Identify which cell holds the provided text, then report its (X, Y) central coordinate. 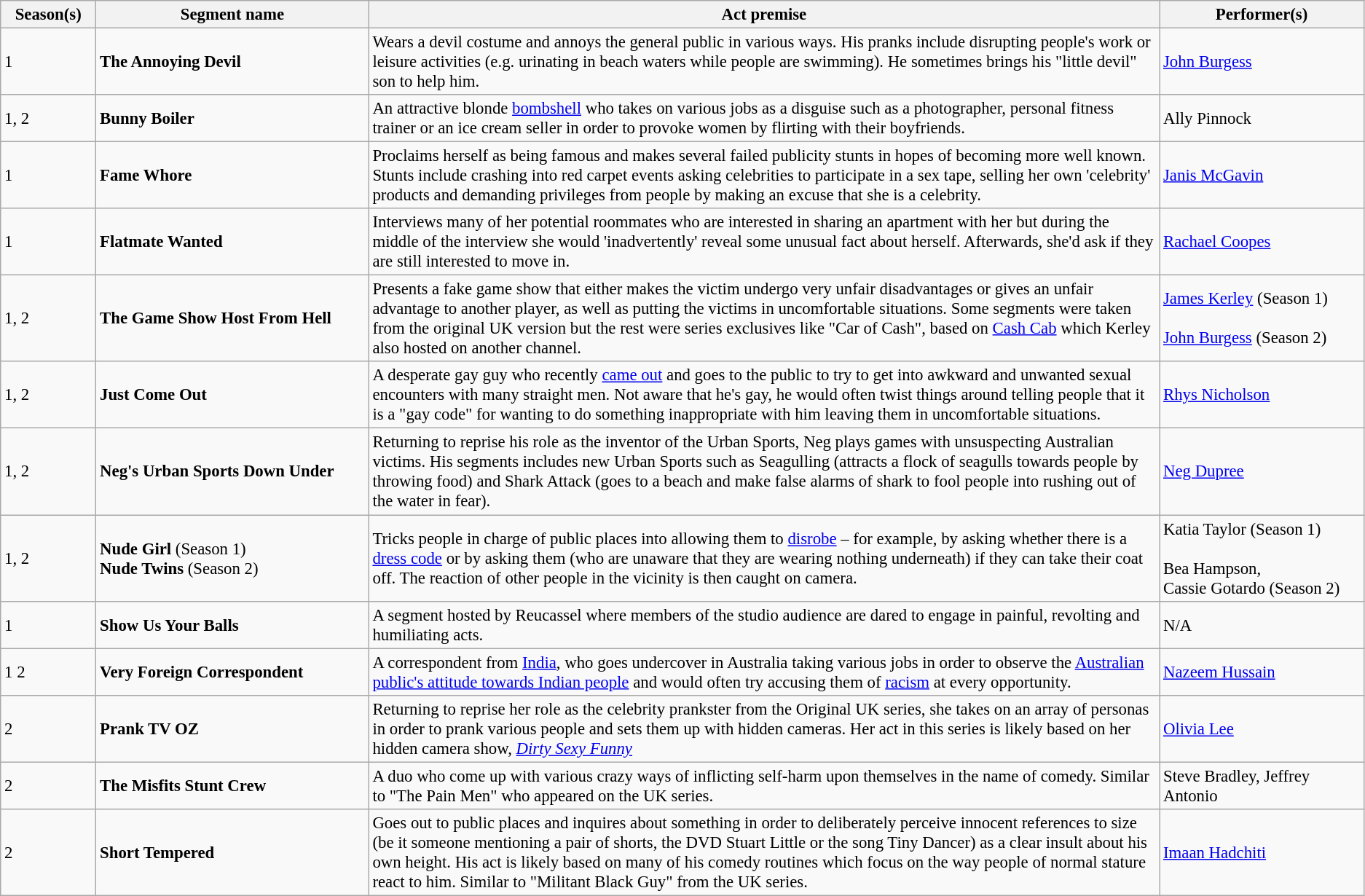
Just Come Out (232, 395)
Janis McGavin (1262, 176)
Very Foreign Correspondent (232, 672)
Bunny Boiler (232, 118)
Performer(s) (1262, 15)
Nude Girl (Season 1)Nude Twins (Season 2) (232, 558)
Rachael Coopes (1262, 242)
Ally Pinnock (1262, 118)
Act premise (764, 15)
Olivia Lee (1262, 728)
John Burgess (1262, 62)
Show Us Your Balls (232, 625)
Steve Bradley, Jeffrey Antonio (1262, 785)
Fame Whore (232, 176)
1 2 (48, 672)
N/A (1262, 625)
Neg's Urban Sports Down Under (232, 472)
The Annoying Devil (232, 62)
Prank TV OZ (232, 728)
Season(s) (48, 15)
A segment hosted by Reucassel where members of the studio audience are dared to engage in painful, revolting and humiliating acts. (764, 625)
Imaan Hadchiti (1262, 852)
James Kerley (Season 1)John Burgess (Season 2) (1262, 319)
The Misfits Stunt Crew (232, 785)
Katia Taylor (Season 1) Bea Hampson, Cassie Gotardo (Season 2) (1262, 558)
Segment name (232, 15)
Neg Dupree (1262, 472)
The Game Show Host From Hell (232, 319)
Nazeem Hussain (1262, 672)
Rhys Nicholson (1262, 395)
Flatmate Wanted (232, 242)
Short Tempered (232, 852)
